Provide the [X, Y] coordinate of the cell's center where the given text is located.  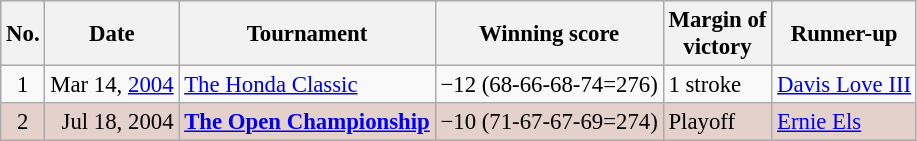
1 [23, 85]
No. [23, 34]
Davis Love III [844, 85]
Jul 18, 2004 [112, 122]
−10 (71-67-67-69=274) [549, 122]
Tournament [307, 34]
Playoff [718, 122]
Margin ofvictory [718, 34]
Date [112, 34]
The Open Championship [307, 122]
Winning score [549, 34]
The Honda Classic [307, 85]
2 [23, 122]
Runner-up [844, 34]
Mar 14, 2004 [112, 85]
1 stroke [718, 85]
−12 (68-66-68-74=276) [549, 85]
Ernie Els [844, 122]
